Scan for the cell matching the given text and deliver its [X, Y] coordinate at center. 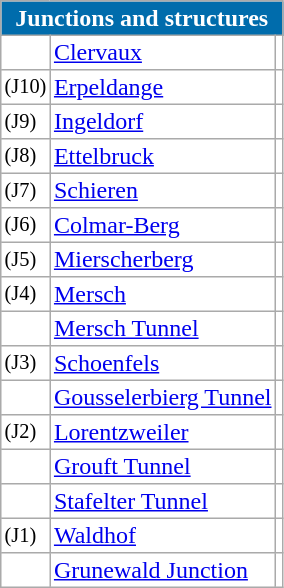
(J8) [26, 156]
Colmar-Berg [162, 225]
(J5) [26, 259]
(J10) [26, 87]
(J2) [26, 432]
(J1) [26, 535]
(J4) [26, 294]
(J3) [26, 363]
Lorentzweiler [162, 432]
(J7) [26, 190]
Erpeldange [162, 87]
Clervaux [162, 52]
Stafelter Tunnel [162, 501]
Grouft Tunnel [162, 466]
(J9) [26, 121]
Grunewald Junction [162, 570]
Waldhof [162, 535]
Ettelbruck [162, 156]
(J6) [26, 225]
Mersch [162, 294]
Junctions and structures [142, 18]
Ingeldorf [162, 121]
Mierscherberg [162, 259]
Schieren [162, 190]
Mersch Tunnel [162, 328]
Schoenfels [162, 363]
Gousselerbierg Tunnel [162, 397]
